Determine the [x, y] coordinate at the center of the cell enclosing the given text.  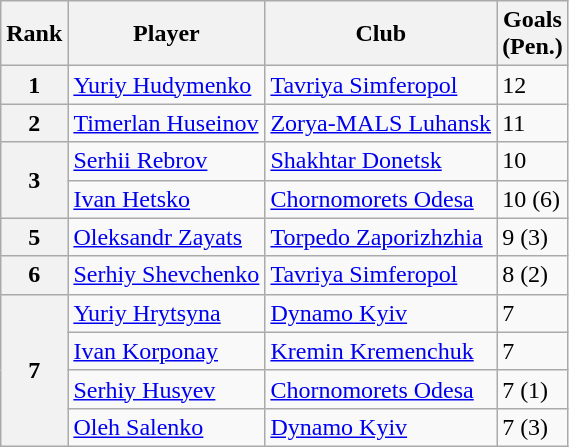
8 (2) [533, 275]
9 (3) [533, 237]
10 (6) [533, 199]
Goals(Pen.) [533, 34]
Oleh Salenko [166, 427]
Player [166, 34]
5 [34, 237]
Shakhtar Donetsk [381, 161]
Kremin Kremenchuk [381, 351]
Yuriy Hudymenko [166, 85]
6 [34, 275]
7 (3) [533, 427]
Serhiy Shevchenko [166, 275]
2 [34, 123]
Ivan Korponay [166, 351]
10 [533, 161]
Serhii Rebrov [166, 161]
7 (1) [533, 389]
1 [34, 85]
Oleksandr Zayats [166, 237]
Rank [34, 34]
Yuriy Hrytsyna [166, 313]
Timerlan Huseinov [166, 123]
Club [381, 34]
Ivan Hetsko [166, 199]
Serhiy Husyev [166, 389]
Torpedo Zaporizhzhia [381, 237]
12 [533, 85]
Zorya-MALS Luhansk [381, 123]
11 [533, 123]
3 [34, 180]
